Extract the [X, Y] coordinate from the center of the cell holding the provided text.  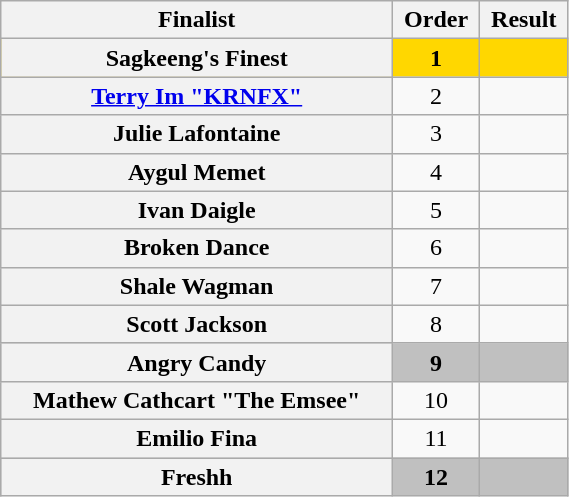
Sagkeeng's Finest [197, 58]
Shale Wagman [197, 286]
Finalist [197, 20]
Angry Candy [197, 362]
3 [436, 134]
Mathew Cathcart "The Emsee" [197, 400]
Terry Im "KRNFX" [197, 96]
7 [436, 286]
Ivan Daigle [197, 210]
4 [436, 172]
Emilio Fina [197, 438]
Aygul Memet [197, 172]
Broken Dance [197, 248]
12 [436, 477]
9 [436, 362]
5 [436, 210]
Julie Lafontaine [197, 134]
1 [436, 58]
11 [436, 438]
2 [436, 96]
Order [436, 20]
6 [436, 248]
Result [524, 20]
10 [436, 400]
8 [436, 324]
Freshh [197, 477]
Scott Jackson [197, 324]
